Capture the cell that displays the provided text and extract its [x, y] central coordinate. 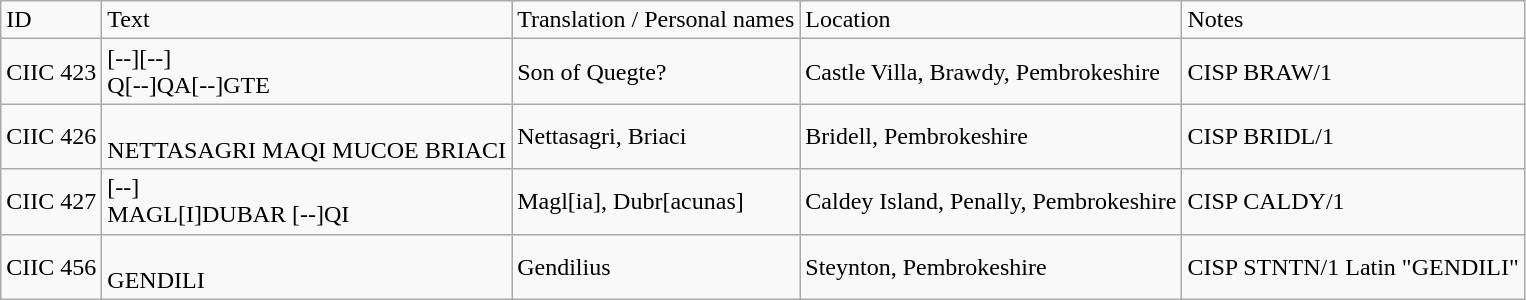
Notes [1353, 20]
Nettasagri, Briaci [656, 136]
CISP BRIDL/1 [1353, 136]
ID [52, 20]
CIIC 427 [52, 202]
GENDILI [307, 266]
CISP CALDY/1 [1353, 202]
Steynton, Pembrokeshire [991, 266]
CISP BRAW/1 [1353, 72]
CIIC 456 [52, 266]
Castle Villa, Brawdy, Pembrokeshire [991, 72]
Bridell, Pembrokeshire [991, 136]
Gendilius [656, 266]
CIIC 426 [52, 136]
Text [307, 20]
Son of Quegte? [656, 72]
NETTASAGRI MAQI MUCOE BRIACI [307, 136]
CIIC 423 [52, 72]
[--][--]Q[--]QA[--]GTE [307, 72]
Location [991, 20]
Caldey Island, Penally, Pembrokeshire [991, 202]
Translation / Personal names [656, 20]
Magl[ia], Dubr[acunas] [656, 202]
[--]MAGL[I]DUBAR [--]QI [307, 202]
CISP STNTN/1 Latin "GENDILI" [1353, 266]
